Extract the [x, y] coordinate from the center of the cell holding the provided text.  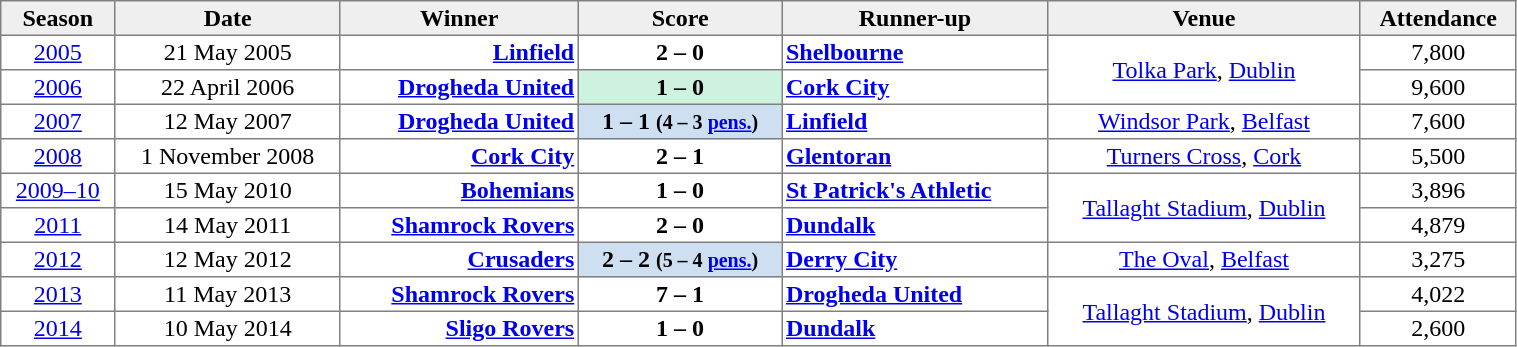
Glentoran [915, 156]
Venue [1204, 18]
2 – 1 [680, 156]
2008 [58, 156]
Derry City [915, 259]
2 – 2 (5 – 4 pens.) [680, 259]
15 May 2010 [228, 190]
Turners Cross, Cork [1204, 156]
1 – 1 (4 – 3 pens.) [680, 121]
1 November 2008 [228, 156]
The Oval, Belfast [1204, 259]
3,275 [1438, 259]
4,879 [1438, 225]
Winner [459, 18]
2005 [58, 52]
Sligo Rovers [459, 328]
2007 [58, 121]
5,500 [1438, 156]
St Patrick's Athletic [915, 190]
21 May 2005 [228, 52]
12 May 2007 [228, 121]
11 May 2013 [228, 294]
3,896 [1438, 190]
2014 [58, 328]
Attendance [1438, 18]
14 May 2011 [228, 225]
22 April 2006 [228, 87]
2,600 [1438, 328]
10 May 2014 [228, 328]
Windsor Park, Belfast [1204, 121]
Runner-up [915, 18]
Season [58, 18]
4,022 [1438, 294]
2012 [58, 259]
2009–10 [58, 190]
2006 [58, 87]
2011 [58, 225]
12 May 2012 [228, 259]
7 – 1 [680, 294]
2013 [58, 294]
Crusaders [459, 259]
7,800 [1438, 52]
9,600 [1438, 87]
7,600 [1438, 121]
Shelbourne [915, 52]
Bohemians [459, 190]
Date [228, 18]
Tolka Park, Dublin [1204, 70]
Score [680, 18]
